Capture the cell that displays the provided text and extract its (x, y) central coordinate. 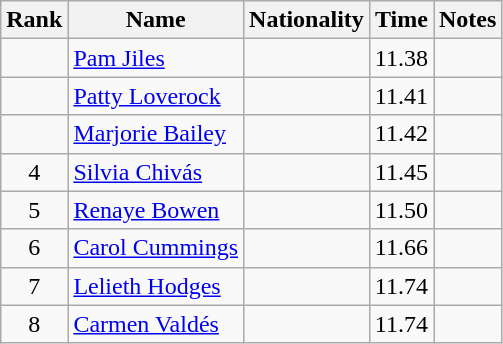
Carol Cummings (156, 248)
11.50 (401, 210)
Carmen Valdés (156, 324)
11.38 (401, 58)
Marjorie Bailey (156, 134)
6 (34, 248)
Rank (34, 20)
Notes (468, 20)
Patty Loverock (156, 96)
11.45 (401, 172)
11.41 (401, 96)
Silvia Chivás (156, 172)
5 (34, 210)
Nationality (307, 20)
Renaye Bowen (156, 210)
Lelieth Hodges (156, 286)
11.66 (401, 248)
Name (156, 20)
8 (34, 324)
Pam Jiles (156, 58)
11.42 (401, 134)
7 (34, 286)
Time (401, 20)
4 (34, 172)
